Output the [X, Y] coordinate of the center of the cell containing the given text.  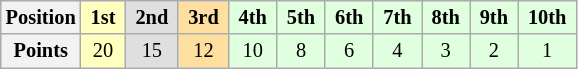
9th [494, 17]
20 [104, 51]
4 [397, 51]
Position [41, 17]
8 [301, 51]
2 [494, 51]
3rd [203, 17]
1 [547, 51]
4th [253, 17]
10 [253, 51]
8th [446, 17]
10th [547, 17]
6th [349, 17]
Points [41, 51]
15 [152, 51]
1st [104, 17]
6 [349, 51]
3 [446, 51]
5th [301, 17]
2nd [152, 17]
12 [203, 51]
7th [397, 17]
